Output the [X, Y] coordinate of the center of the cell containing the given text.  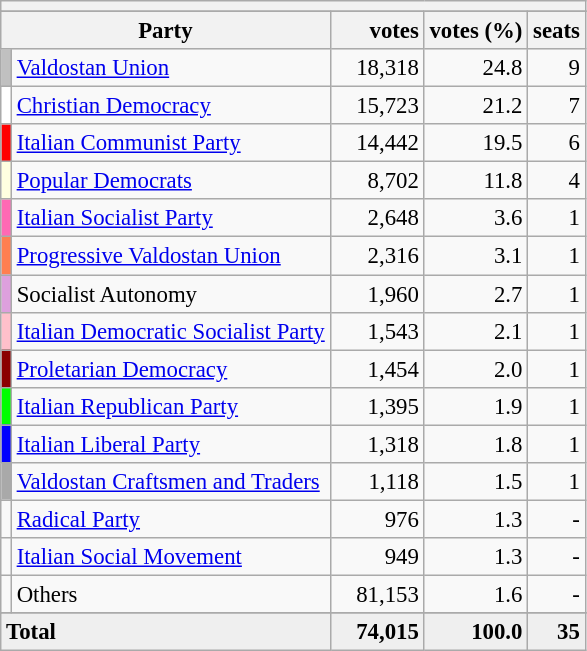
votes [377, 31]
7 [556, 106]
14,442 [377, 143]
1.9 [476, 406]
Total [166, 632]
1,395 [377, 406]
seats [556, 31]
Proletarian Democracy [170, 369]
24.8 [476, 68]
21.2 [476, 106]
8,702 [377, 181]
Valdostan Union [170, 68]
19.5 [476, 143]
2.0 [476, 369]
Italian Socialist Party [170, 219]
18,318 [377, 68]
15,723 [377, 106]
9 [556, 68]
1.6 [476, 594]
976 [377, 519]
2,648 [377, 219]
2,316 [377, 256]
1,960 [377, 294]
81,153 [377, 594]
votes (%) [476, 31]
1,318 [377, 444]
Socialist Autonomy [170, 294]
1,543 [377, 331]
Christian Democracy [170, 106]
2.1 [476, 331]
Others [170, 594]
1.8 [476, 444]
949 [377, 557]
Italian Liberal Party [170, 444]
4 [556, 181]
Italian Republican Party [170, 406]
Party [166, 31]
Progressive Valdostan Union [170, 256]
74,015 [377, 632]
2.7 [476, 294]
3.6 [476, 219]
35 [556, 632]
100.0 [476, 632]
3.1 [476, 256]
Italian Communist Party [170, 143]
Italian Democratic Socialist Party [170, 331]
Radical Party [170, 519]
11.8 [476, 181]
Italian Social Movement [170, 557]
1,454 [377, 369]
6 [556, 143]
Popular Democrats [170, 181]
1.5 [476, 482]
1,118 [377, 482]
Valdostan Craftsmen and Traders [170, 482]
